Output the [X, Y] coordinate of the center of the cell containing the given text.  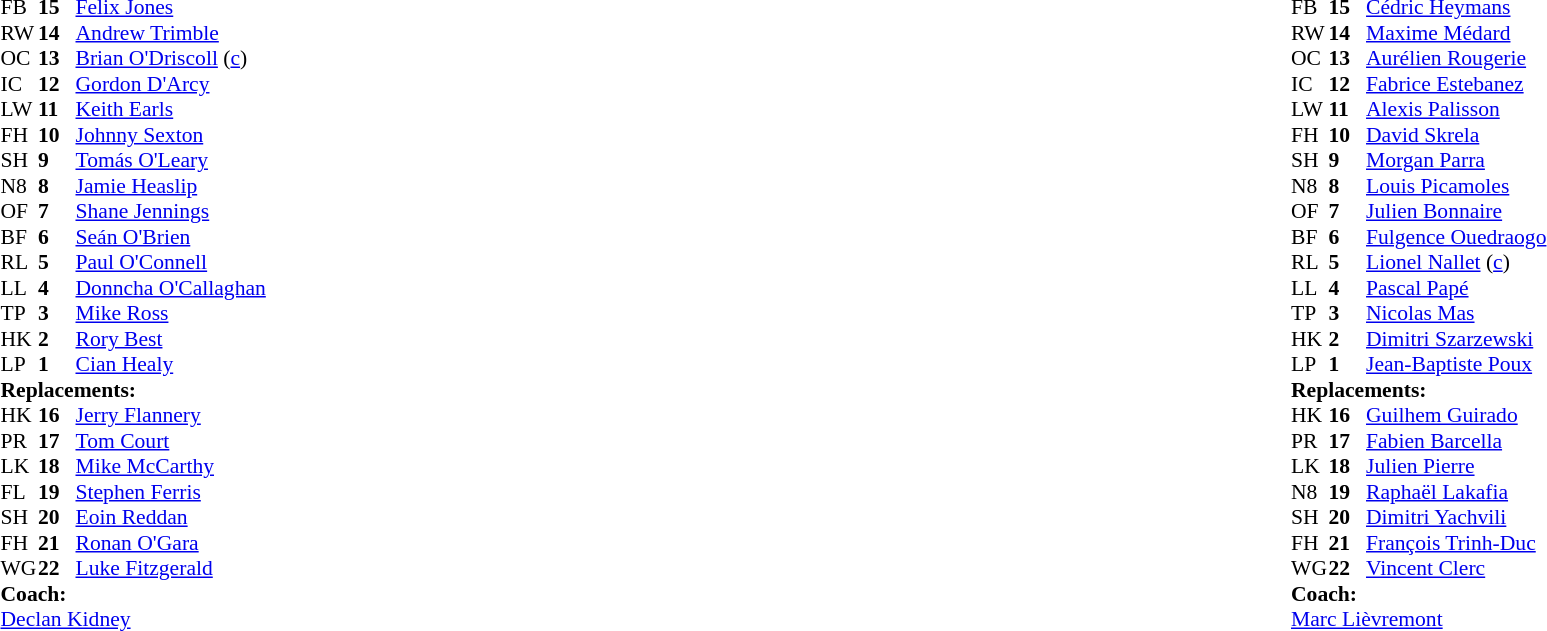
Donncha O'Callaghan [171, 288]
Jamie Heaslip [171, 186]
Nicolas Mas [1456, 313]
Mike McCarthy [171, 467]
Fabien Barcella [1456, 441]
Fabrice Estebanez [1456, 84]
Mike Ross [171, 313]
Dimitri Szarzewski [1456, 339]
Fulgence Ouedraogo [1456, 237]
Aurélien Rougerie [1456, 59]
Stephen Ferris [171, 492]
Johnny Sexton [171, 135]
Shane Jennings [171, 211]
Paul O'Connell [171, 263]
Morgan Parra [1456, 161]
Vincent Clerc [1456, 569]
Dimitri Yachvili [1456, 517]
Tom Court [171, 441]
Louis Picamoles [1456, 186]
Gordon D'Arcy [171, 84]
David Skrela [1456, 135]
FL [19, 492]
Guilhem Guirado [1456, 415]
Andrew Trimble [171, 33]
Cian Healy [171, 365]
Alexis Palisson [1456, 109]
Jean-Baptiste Poux [1456, 365]
Julien Bonnaire [1456, 211]
Eoin Reddan [171, 517]
François Trinh-Duc [1456, 543]
Lionel Nallet (c) [1456, 263]
Brian O'Driscoll (c) [171, 59]
Jerry Flannery [171, 415]
Raphaël Lakafia [1456, 492]
Luke Fitzgerald [171, 569]
Keith Earls [171, 109]
Maxime Médard [1456, 33]
Tomás O'Leary [171, 161]
Julien Pierre [1456, 467]
Ronan O'Gara [171, 543]
Pascal Papé [1456, 288]
Seán O'Brien [171, 237]
Rory Best [171, 339]
